Capture the cell that displays the provided text and extract its [X, Y] central coordinate. 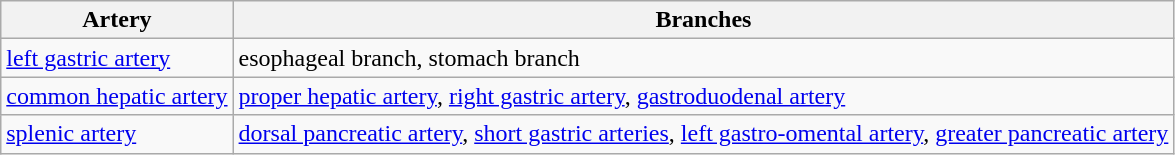
proper hepatic artery, right gastric artery, gastroduodenal artery [704, 96]
Artery [117, 20]
esophageal branch, stomach branch [704, 58]
dorsal pancreatic artery, short gastric arteries, left gastro-omental artery, greater pancreatic artery [704, 134]
common hepatic artery [117, 96]
splenic artery [117, 134]
Branches [704, 20]
left gastric artery [117, 58]
